Pinpoint the cell where the given text exists, returning its (x, y) midpoint coordinate. 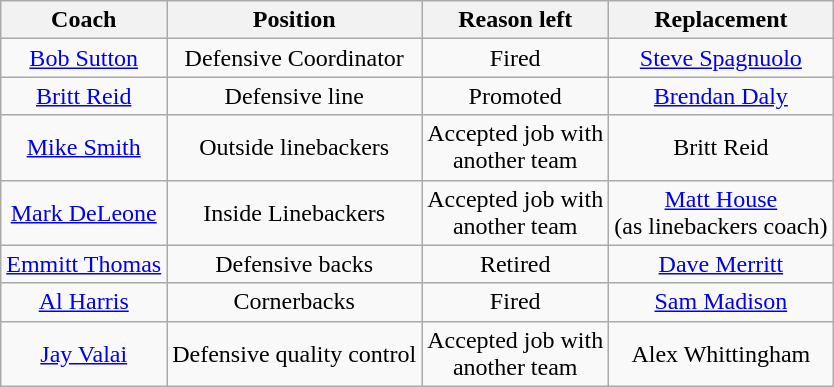
Defensive quality control (294, 354)
Bob Sutton (84, 58)
Mike Smith (84, 148)
Matt House(as linebackers coach) (721, 212)
Mark DeLeone (84, 212)
Alex Whittingham (721, 354)
Defensive line (294, 96)
Position (294, 20)
Steve Spagnuolo (721, 58)
Reason left (516, 20)
Sam Madison (721, 302)
Inside Linebackers (294, 212)
Defensive Coordinator (294, 58)
Defensive backs (294, 264)
Promoted (516, 96)
Coach (84, 20)
Brendan Daly (721, 96)
Cornerbacks (294, 302)
Dave Merritt (721, 264)
Jay Valai (84, 354)
Replacement (721, 20)
Retired (516, 264)
Al Harris (84, 302)
Outside linebackers (294, 148)
Emmitt Thomas (84, 264)
